Extract the [X, Y] coordinate from the center of the cell holding the provided text.  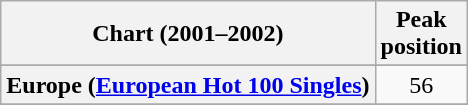
Peakposition [421, 34]
Europe (European Hot 100 Singles) [188, 85]
56 [421, 85]
Chart (2001–2002) [188, 34]
